Extract the (X, Y) coordinate from the center of the cell holding the provided text.  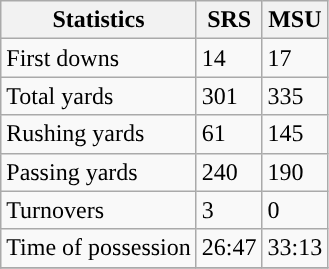
SRS (229, 20)
MSU (295, 20)
301 (229, 96)
190 (295, 172)
Statistics (99, 20)
26:47 (229, 248)
Turnovers (99, 210)
Time of possession (99, 248)
Rushing yards (99, 134)
Total yards (99, 96)
61 (229, 134)
Passing yards (99, 172)
First downs (99, 58)
17 (295, 58)
3 (229, 210)
335 (295, 96)
14 (229, 58)
0 (295, 210)
145 (295, 134)
33:13 (295, 248)
240 (229, 172)
